Determine the (X, Y) coordinate at the center of the cell enclosing the given text.  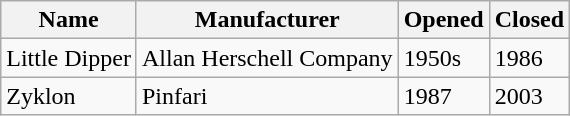
Manufacturer (267, 20)
Pinfari (267, 96)
Name (69, 20)
2003 (529, 96)
Zyklon (69, 96)
Little Dipper (69, 58)
1987 (444, 96)
1986 (529, 58)
Closed (529, 20)
Allan Herschell Company (267, 58)
1950s (444, 58)
Opened (444, 20)
